Identify which cell holds the provided text, then report its (X, Y) central coordinate. 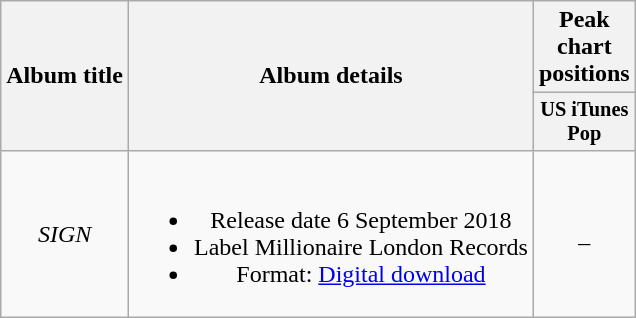
US iTunes Pop (584, 122)
Release date 6 September 2018Label Millionaire London RecordsFormat: Digital download (330, 234)
Peak chart positions (584, 47)
Album details (330, 76)
SIGN (65, 234)
_ (584, 234)
Album title (65, 76)
